Detect which cell encompasses the target text, then output its (X, Y) center coordinate. 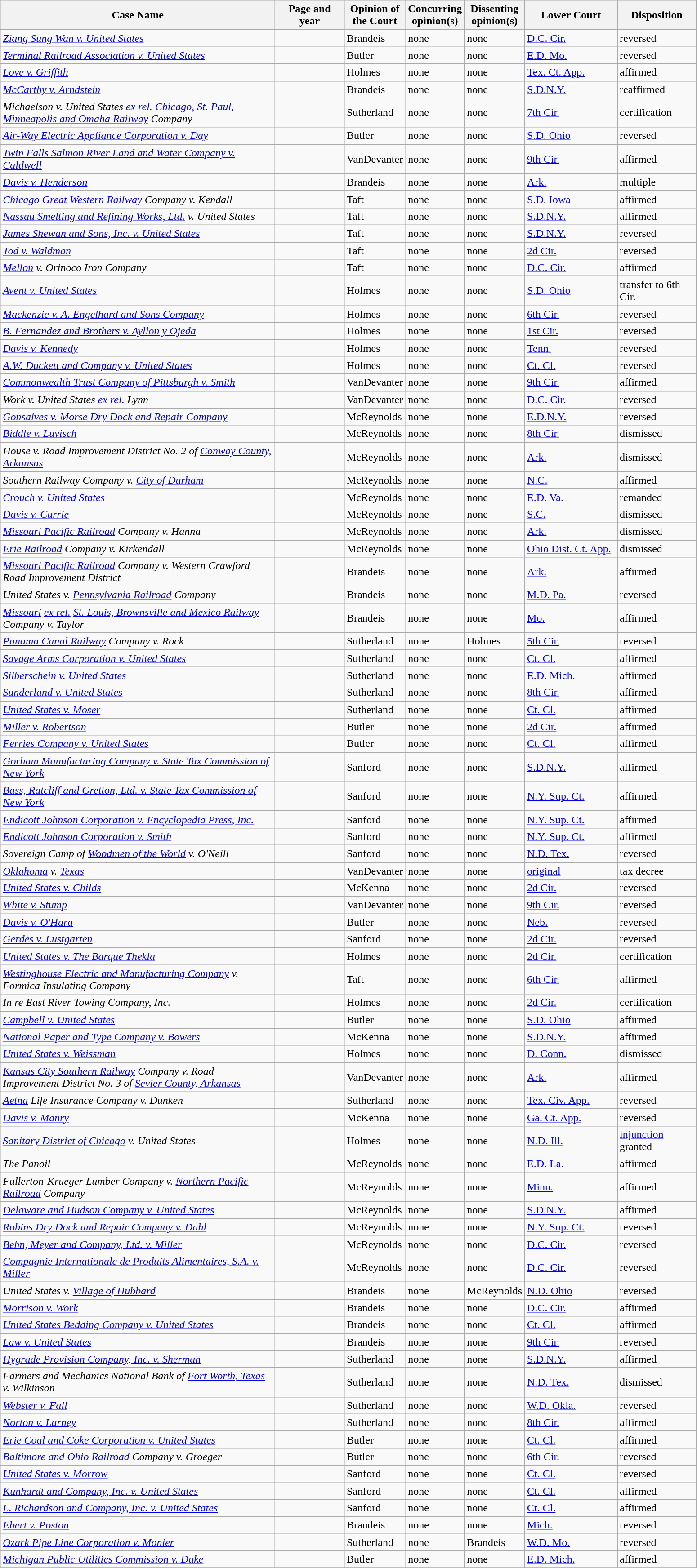
original (571, 871)
Davis v. Henderson (138, 182)
Miller v. Robertson (138, 727)
Hygrade Provision Company, Inc. v. Sherman (138, 1359)
reaffirmed (657, 89)
E.D. Va. (571, 497)
S.C. (571, 514)
United States v. Weissman (138, 1054)
Norton v. Larney (138, 1422)
Terminal Railroad Association v. United States (138, 55)
James Shewan and Sons, Inc. v. United States (138, 233)
Mich. (571, 1525)
Bass, Ratcliff and Gretton, Ltd. v. State Tax Commission of New York (138, 796)
Aetna Life Insurance Company v. Dunken (138, 1100)
United States v. The Barque Thekla (138, 956)
L. Richardson and Company, Inc. v. United States (138, 1508)
Biddle v. Luvisch (138, 434)
Behn, Meyer and Company, Ltd. v. Miller (138, 1244)
Fullerton-Krueger Lumber Company v. Northern Pacific Railroad Company (138, 1186)
5th Cir. (571, 641)
A.W. Duckett and Company v. United States (138, 365)
Silberschein v. United States (138, 675)
Baltimore and Ohio Railroad Company v. Groeger (138, 1457)
Compagnie Internationale de Produits Alimentaires, S.A. v. Miller (138, 1267)
United States v. Pennsylvania Railroad Company (138, 595)
Davis v. Manry (138, 1117)
Neb. (571, 922)
Gonsalves v. Morse Dry Dock and Repair Company (138, 417)
Tex. Ct. App. (571, 72)
Ziang Sung Wan v. United States (138, 38)
Work v. United States ex rel. Lynn (138, 400)
Campbell v. United States (138, 1020)
Opinion of the Court (375, 15)
N.C. (571, 480)
The Panoil (138, 1164)
E.D. La. (571, 1164)
United States Bedding Company v. United States (138, 1325)
1st Cir. (571, 331)
Panama Canal Railway Company v. Rock (138, 641)
D. Conn. (571, 1054)
Case Name (138, 15)
injunction granted (657, 1141)
United States v. Moser (138, 710)
Tenn. (571, 348)
Mo. (571, 618)
Page and year (310, 15)
Davis v. Kennedy (138, 348)
7th Cir. (571, 112)
Dissenting opinion(s) (495, 15)
Love v. Griffith (138, 72)
Lower Court (571, 15)
Robins Dry Dock and Repair Company v. Dahl (138, 1227)
M.D. Pa. (571, 595)
Gerdes v. Lustgarten (138, 939)
S.D. Iowa (571, 199)
Ohio Dist. Ct. App. (571, 549)
Michaelson v. United States ex rel. Chicago, St. Paul, Minneapolis and Omaha Railway Company (138, 112)
Commonwealth Trust Company of Pittsburgh v. Smith (138, 382)
Morrison v. Work (138, 1308)
Mackenzie v. A. Engelhard and Sons Company (138, 314)
Kunhardt and Company, Inc. v. United States (138, 1491)
United States v. Morrow (138, 1474)
Sanitary District of Chicago v. United States (138, 1141)
Davis v. O'Hara (138, 922)
Southern Railway Company v. City of Durham (138, 480)
N.D. Ohio (571, 1291)
multiple (657, 182)
McCarthy v. Arndstein (138, 89)
Endicott Johnson Corporation v. Encyclopedia Press, Inc. (138, 819)
Law v. United States (138, 1342)
Oklahoma v. Texas (138, 871)
W.D. Okla. (571, 1405)
United States v. Village of Hubbard (138, 1291)
Westinghouse Electric and Manufacturing Company v. Formica Insulating Company (138, 980)
Michigan Public Utilities Commission v. Duke (138, 1559)
House v. Road Improvement District No. 2 of Conway County, Arkansas (138, 457)
Gorham Manufacturing Company v. State Tax Commission of New York (138, 767)
Tex. Civ. App. (571, 1100)
E.D.N.Y. (571, 417)
Webster v. Fall (138, 1405)
Erie Coal and Coke Corporation v. United States (138, 1439)
Disposition (657, 15)
tax decree (657, 871)
Sovereign Camp of Woodmen of the World v. O'Neill (138, 853)
Erie Railroad Company v. Kirkendall (138, 549)
Missouri Pacific Railroad Company v. Western Crawford Road Improvement District (138, 572)
Nassau Smelting and Refining Works, Ltd. v. United States (138, 216)
Farmers and Mechanics National Bank of Fort Worth, Texas v. Wilkinson (138, 1382)
In re East River Towing Company, Inc. (138, 1003)
Ferries Company v. United States (138, 744)
remanded (657, 497)
Crouch v. United States (138, 497)
transfer to 6th Cir. (657, 291)
Ga. Ct. App. (571, 1117)
Endicott Johnson Corporation v. Smith (138, 836)
Sunderland v. United States (138, 693)
N.D. Ill. (571, 1141)
E.D. Mo. (571, 55)
Mellon v. Orinoco Iron Company (138, 268)
Davis v. Currie (138, 514)
W.D. Mo. (571, 1542)
Avent v. United States (138, 291)
Kansas City Southern Railway Company v. Road Improvement District No. 3 of Sevier County, Arkansas (138, 1077)
Tod v. Waldman (138, 250)
Missouri ex rel. St. Louis, Brownsville and Mexico Railway Company v. Taylor (138, 618)
White v. Stump (138, 905)
Missouri Pacific Railroad Company v. Hanna (138, 531)
Concurring opinion(s) (435, 15)
Savage Arms Corporation v. United States (138, 658)
United States v. Childs (138, 888)
B. Fernandez and Brothers v. Ayllon y Ojeda (138, 331)
Delaware and Hudson Company v. United States (138, 1210)
Minn. (571, 1186)
National Paper and Type Company v. Bowers (138, 1037)
Ebert v. Poston (138, 1525)
Ozark Pipe Line Corporation v. Monier (138, 1542)
Air-Way Electric Appliance Corporation v. Day (138, 136)
Twin Falls Salmon River Land and Water Company v. Caldwell (138, 159)
Chicago Great Western Railway Company v. Kendall (138, 199)
